Pinpoint the cell where the given text exists, returning its (x, y) midpoint coordinate. 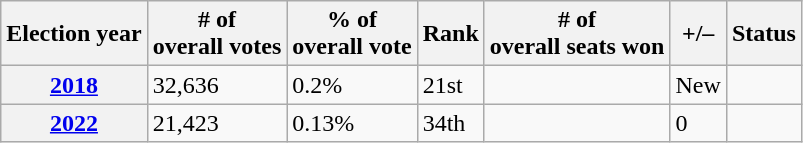
Rank (450, 34)
0.2% (352, 85)
New (698, 85)
% ofoverall vote (352, 34)
0.13% (352, 123)
Status (764, 34)
# ofoverall seats won (577, 34)
+/– (698, 34)
# ofoverall votes (217, 34)
Election year (74, 34)
21st (450, 85)
34th (450, 123)
0 (698, 123)
2018 (74, 85)
21,423 (217, 123)
32,636 (217, 85)
2022 (74, 123)
